Locate the cell with the specified text and output its (x, y) center coordinate. 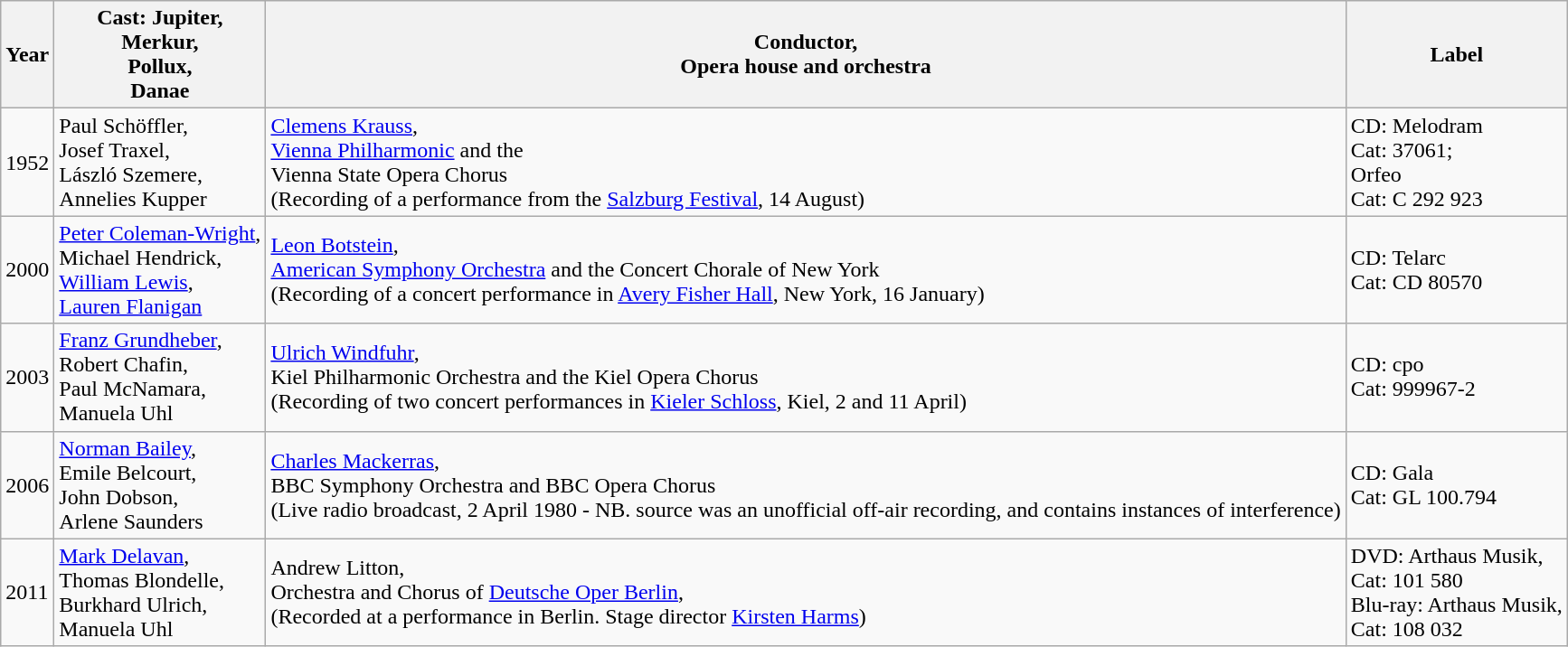
Clemens Krauss,Vienna Philharmonic and theVienna State Opera Chorus(Recording of a performance from the Salzburg Festival, 14 August) (806, 163)
2006 (27, 484)
Cast: Jupiter,Merkur,Pollux,Danae (160, 54)
CD: MelodramCat: 37061;OrfeoCat: C 292 923 (1456, 163)
2000 (27, 269)
CD: cpoCat: 999967-2 (1456, 378)
Conductor,Opera house and orchestra (806, 54)
DVD: Arthaus Musik,Cat: 101 580Blu-ray: Arthaus Musik,Cat: 108 032 (1456, 593)
CD: GalaCat: GL 100.794 (1456, 484)
1952 (27, 163)
Mark Delavan,Thomas Blondelle,Burkhard Ulrich,Manuela Uhl (160, 593)
Year (27, 54)
2003 (27, 378)
Paul Schöffler,Josef Traxel,László Szemere,Annelies Kupper (160, 163)
Norman Bailey,Emile Belcourt,John Dobson,Arlene Saunders (160, 484)
Label (1456, 54)
2011 (27, 593)
Peter Coleman-Wright,Michael Hendrick,William Lewis,Lauren Flanigan (160, 269)
Andrew Litton,Orchestra and Chorus of Deutsche Oper Berlin,(Recorded at a performance in Berlin. Stage director Kirsten Harms) (806, 593)
CD: Telarc Cat: CD 80570 (1456, 269)
Franz Grundheber,Robert Chafin,Paul McNamara,Manuela Uhl (160, 378)
Ulrich Windfuhr,Kiel Philharmonic Orchestra and the Kiel Opera Chorus(Recording of two concert performances in Kieler Schloss, Kiel, 2 and 11 April) (806, 378)
